From the cell containing the given text, extract its center point as (x, y) coordinate. 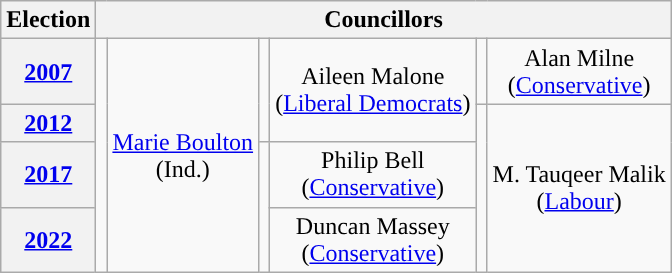
2007 (48, 72)
2017 (48, 174)
Aileen Malone(Liberal Democrats) (373, 90)
2022 (48, 240)
2012 (48, 123)
Philip Bell(Conservative) (373, 174)
Alan Milne(Conservative) (579, 72)
Election (48, 20)
Marie Boulton(Ind.) (183, 156)
Councillors (384, 20)
M. Tauqeer Malik(Labour) (579, 188)
Duncan Massey(Conservative) (373, 240)
